Provide the (X, Y) coordinate of the cell's center where the given text is located.  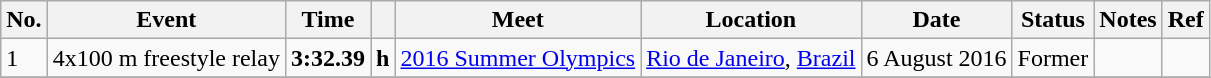
Meet (518, 20)
1 (24, 58)
Notes (1128, 20)
6 August 2016 (936, 58)
Time (328, 20)
3:32.39 (328, 58)
Rio de Janeiro, Brazil (751, 58)
No. (24, 20)
Status (1053, 20)
Date (936, 20)
Ref (1186, 20)
h (383, 58)
4x100 m freestyle relay (166, 58)
Location (751, 20)
2016 Summer Olympics (518, 58)
Former (1053, 58)
Event (166, 20)
